Determine the (x, y) coordinate at the center of the cell enclosing the given text.  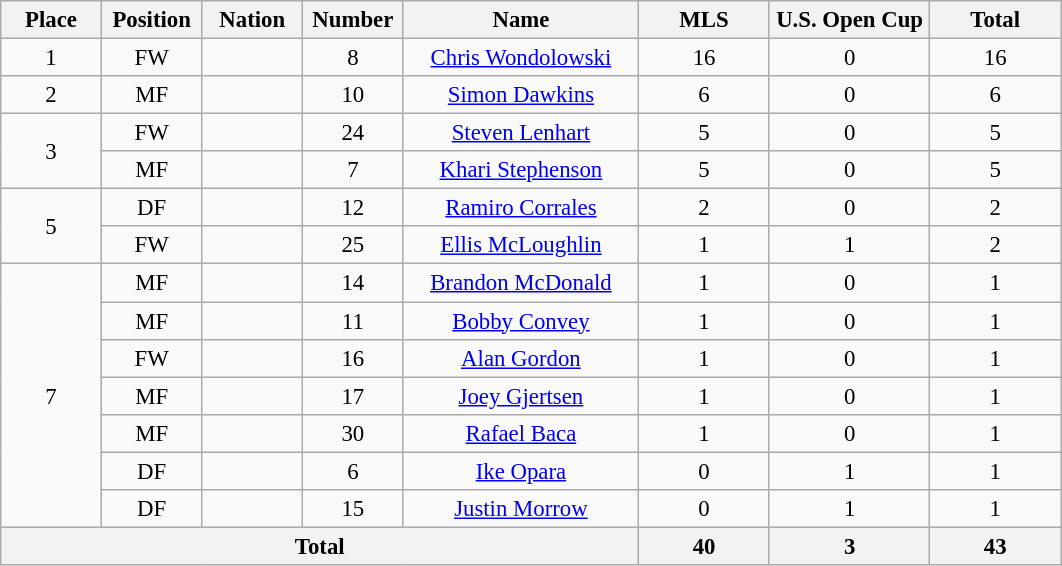
11 (354, 321)
Place (52, 20)
Khari Stephenson (521, 170)
Name (521, 20)
43 (996, 546)
Brandon McDonald (521, 283)
Ramiro Corrales (521, 208)
Ellis McLoughlin (521, 245)
MLS (704, 20)
12 (354, 208)
30 (354, 433)
Number (354, 20)
Bobby Convey (521, 321)
Simon Dawkins (521, 95)
Justin Morrow (521, 509)
Joey Gjertsen (521, 396)
Position (152, 20)
24 (354, 133)
14 (354, 283)
10 (354, 95)
Rafael Baca (521, 433)
25 (354, 245)
U.S. Open Cup (850, 20)
17 (354, 396)
15 (354, 509)
Alan Gordon (521, 358)
Ike Opara (521, 471)
Steven Lenhart (521, 133)
8 (354, 58)
Nation (252, 20)
40 (704, 546)
Chris Wondolowski (521, 58)
